For the text-containing cell, return its midpoint in (x, y) coordinate format. 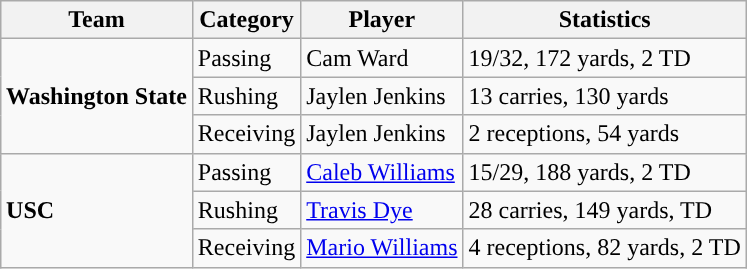
13 carries, 130 yards (604, 96)
15/29, 188 yards, 2 TD (604, 172)
Team (97, 20)
Washington State (97, 96)
Statistics (604, 20)
Category (246, 20)
19/32, 172 yards, 2 TD (604, 58)
Travis Dye (382, 210)
Mario Williams (382, 248)
Player (382, 20)
28 carries, 149 yards, TD (604, 210)
4 receptions, 82 yards, 2 TD (604, 248)
Cam Ward (382, 58)
2 receptions, 54 yards (604, 134)
Caleb Williams (382, 172)
USC (97, 210)
